Provide the [X, Y] coordinate of the cell's center where the given text is located.  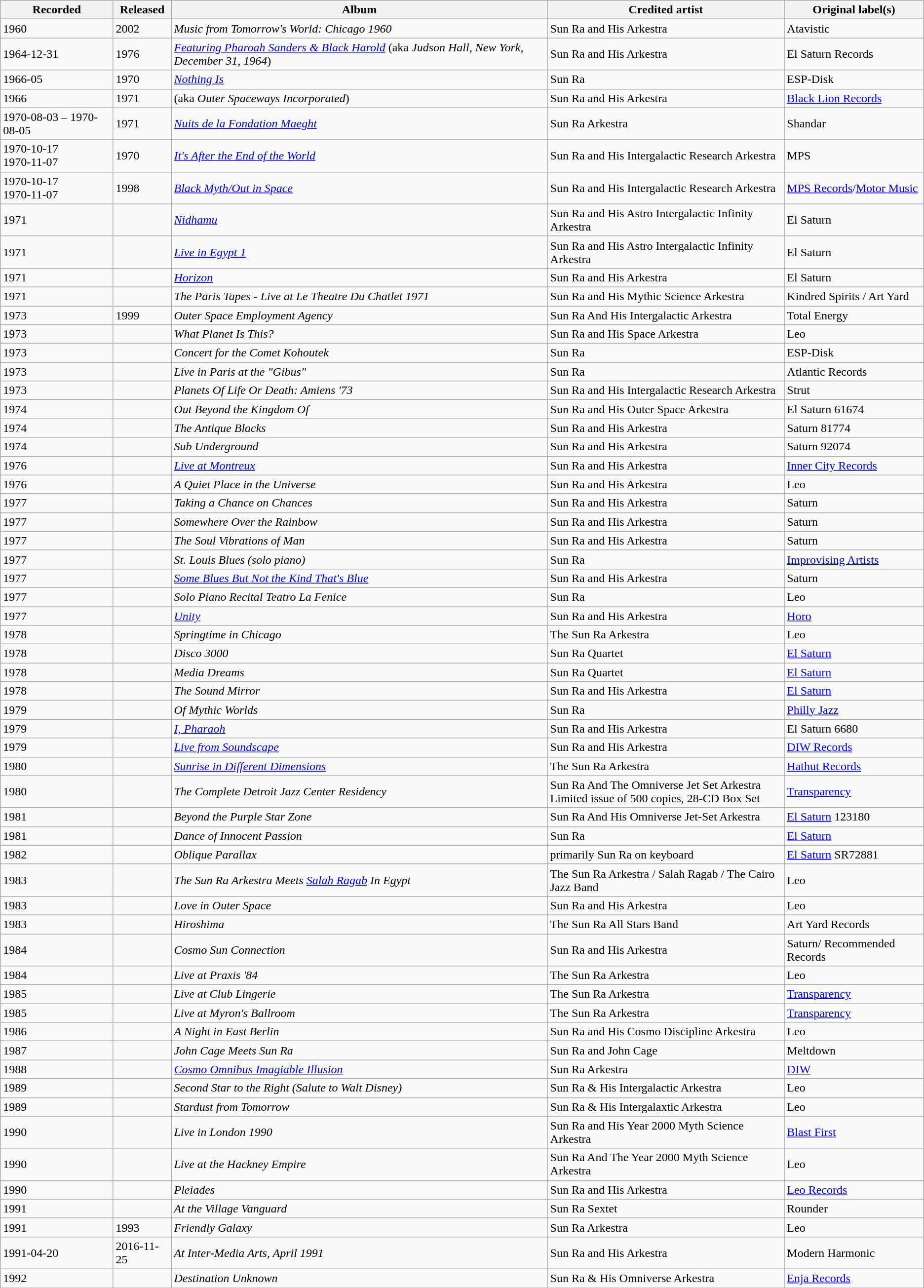
Shandar [854, 123]
Disco 3000 [359, 654]
Recorded [57, 10]
Inner City Records [854, 466]
Cosmo Sun Connection [359, 950]
Saturn 92074 [854, 447]
Horo [854, 616]
2002 [142, 29]
Outer Space Employment Agency [359, 315]
Saturn/ Recommended Records [854, 950]
Sun Ra & His Intergalaxtic Arkestra [666, 1107]
1988 [57, 1069]
The Antique Blacks [359, 428]
1964-12-31 [57, 54]
1993 [142, 1227]
Of Mythic Worlds [359, 710]
Sun Ra and His Outer Space Arkestra [666, 409]
Original label(s) [854, 10]
Stardust from Tomorrow [359, 1107]
Solo Piano Recital Teatro La Fenice [359, 597]
Live at Myron's Ballroom [359, 1013]
El Saturn 61674 [854, 409]
The Sun Ra Arkestra Meets Salah Ragab In Egypt [359, 880]
The Sound Mirror [359, 691]
1991-04-20 [57, 1253]
Sun Ra And The Year 2000 Myth Science Arkestra [666, 1164]
1992 [57, 1278]
1966-05 [57, 79]
Blast First [854, 1132]
MPS Records/Motor Music [854, 188]
1986 [57, 1032]
Live at Praxis '84 [359, 976]
Sun Ra And His Omniverse Jet-Set Arkestra [666, 817]
Sub Underground [359, 447]
Planets Of Life Or Death: Amiens '73 [359, 390]
John Cage Meets Sun Ra [359, 1051]
A Night in East Berlin [359, 1032]
MPS [854, 156]
Nothing Is [359, 79]
Sun Ra & His Intergalactic Arkestra [666, 1088]
I, Pharaoh [359, 729]
2016-11-25 [142, 1253]
The Sun Ra All Stars Band [666, 924]
Saturn 81774 [854, 428]
Nidhamu [359, 220]
El Saturn SR72881 [854, 855]
Oblique Parallax [359, 855]
Released [142, 10]
Kindred Spirits / Art Yard [854, 296]
The Complete Detroit Jazz Center Residency [359, 792]
Love in Outer Space [359, 905]
Meltdown [854, 1051]
A Quiet Place in the Universe [359, 484]
Sun Ra And The Omniverse Jet Set ArkestraLimited issue of 500 copies, 28-CD Box Set [666, 792]
The Paris Tapes - Live at Le Theatre Du Chatlet 1971 [359, 296]
Sun Ra And His Intergalactic Arkestra [666, 315]
Pleiades [359, 1190]
Media Dreams [359, 672]
Sun Ra and His Space Arkestra [666, 334]
Cosmo Omnibus Imagiable Illusion [359, 1069]
Sun Ra and John Cage [666, 1051]
Sun Ra Sextet [666, 1209]
1960 [57, 29]
Taking a Chance on Chances [359, 503]
Beyond the Purple Star Zone [359, 817]
Some Blues But Not the Kind That's Blue [359, 578]
Live in Paris at the "Gibus" [359, 372]
Live from Soundscape [359, 747]
Atlantic Records [854, 372]
Atavistic [854, 29]
The Soul Vibrations of Man [359, 541]
1982 [57, 855]
Dance of Innocent Passion [359, 836]
Live in London 1990 [359, 1132]
Hathut Records [854, 766]
At Inter-Media Arts, April 1991 [359, 1253]
The Sun Ra Arkestra / Salah Ragab / The Cairo Jazz Band [666, 880]
DIW [854, 1069]
St. Louis Blues (solo piano) [359, 559]
1998 [142, 188]
1987 [57, 1051]
Featuring Pharoah Sanders & Black Harold (aka Judson Hall, New York, December 31, 1964) [359, 54]
Sun Ra and His Year 2000 Myth Science Arkestra [666, 1132]
Credited artist [666, 10]
Nuits de la Fondation Maeght [359, 123]
Concert for the Comet Kohoutek [359, 353]
Springtime in Chicago [359, 635]
Rounder [854, 1209]
Improvising Artists [854, 559]
It's After the End of the World [359, 156]
Sun Ra and His Cosmo Discipline Arkestra [666, 1032]
Destination Unknown [359, 1278]
Philly Jazz [854, 710]
Music from Tomorrow's World: Chicago 1960 [359, 29]
Horizon [359, 277]
Art Yard Records [854, 924]
1966 [57, 98]
Total Energy [854, 315]
Second Star to the Right (Salute to Walt Disney) [359, 1088]
Live at Montreux [359, 466]
Modern Harmonic [854, 1253]
Enja Records [854, 1278]
(aka Outer Spaceways Incorporated) [359, 98]
Live at Club Lingerie [359, 994]
1970-08-03 – 1970-08-05 [57, 123]
Out Beyond the Kingdom Of [359, 409]
Black Myth/Out in Space [359, 188]
At the Village Vanguard [359, 1209]
Album [359, 10]
Live at the Hackney Empire [359, 1164]
Live in Egypt 1 [359, 252]
El Saturn 123180 [854, 817]
Friendly Galaxy [359, 1227]
1999 [142, 315]
Sunrise in Different Dimensions [359, 766]
Black Lion Records [854, 98]
Unity [359, 616]
Leo Records [854, 1190]
Sun Ra & His Omniverse Arkestra [666, 1278]
Somewhere Over the Rainbow [359, 522]
DIW Records [854, 747]
primarily Sun Ra on keyboard [666, 855]
What Planet Is This? [359, 334]
Strut [854, 390]
El Saturn 6680 [854, 729]
El Saturn Records [854, 54]
Sun Ra and His Mythic Science Arkestra [666, 296]
Hiroshima [359, 924]
